Detect which cell encompasses the target text, then output its [x, y] center coordinate. 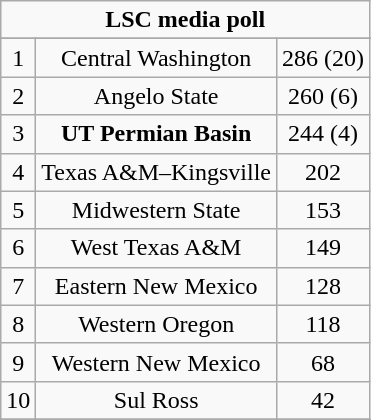
West Texas A&M [156, 248]
Western New Mexico [156, 362]
6 [18, 248]
9 [18, 362]
7 [18, 286]
149 [324, 248]
260 (6) [324, 96]
Midwestern State [156, 210]
68 [324, 362]
Eastern New Mexico [156, 286]
Western Oregon [156, 324]
3 [18, 134]
Sul Ross [156, 400]
202 [324, 172]
LSC media poll [186, 20]
5 [18, 210]
153 [324, 210]
Angelo State [156, 96]
Central Washington [156, 58]
10 [18, 400]
244 (4) [324, 134]
128 [324, 286]
42 [324, 400]
2 [18, 96]
1 [18, 58]
286 (20) [324, 58]
4 [18, 172]
118 [324, 324]
UT Permian Basin [156, 134]
8 [18, 324]
Texas A&M–Kingsville [156, 172]
